Provide the (x, y) coordinate of the cell's center where the given text is located.  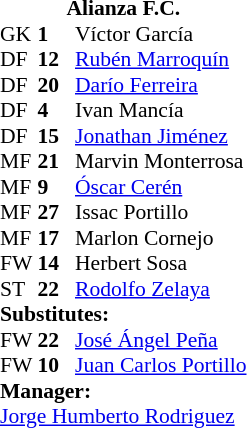
4 (57, 110)
14 (57, 263)
1 (57, 33)
ST (19, 288)
Substitutes: (123, 314)
Rubén Marroquín (160, 59)
12 (57, 59)
Marvin Monterrosa (160, 161)
Juan Carlos Portillo (160, 365)
27 (57, 212)
José Ángel Peña (160, 339)
GK (19, 33)
20 (57, 84)
9 (57, 186)
Rodolfo Zelaya (160, 288)
Marlon Cornejo (160, 237)
Issac Portillo (160, 212)
Darío Ferreira (160, 84)
Óscar Cerén (160, 186)
Víctor García (160, 33)
10 (57, 365)
17 (57, 237)
Jonathan Jiménez (160, 135)
Herbert Sosa (160, 263)
Manager: (123, 390)
15 (57, 135)
21 (57, 161)
Ivan Mancía (160, 110)
